Search for the cell housing the specified text and yield its (X, Y) center coordinate. 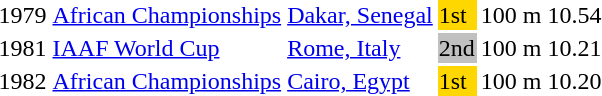
Dakar, Senegal (360, 15)
Rome, Italy (360, 48)
Cairo, Egypt (360, 81)
IAAF World Cup (167, 48)
2nd (456, 48)
